Search for the cell housing the specified text and yield its [X, Y] center coordinate. 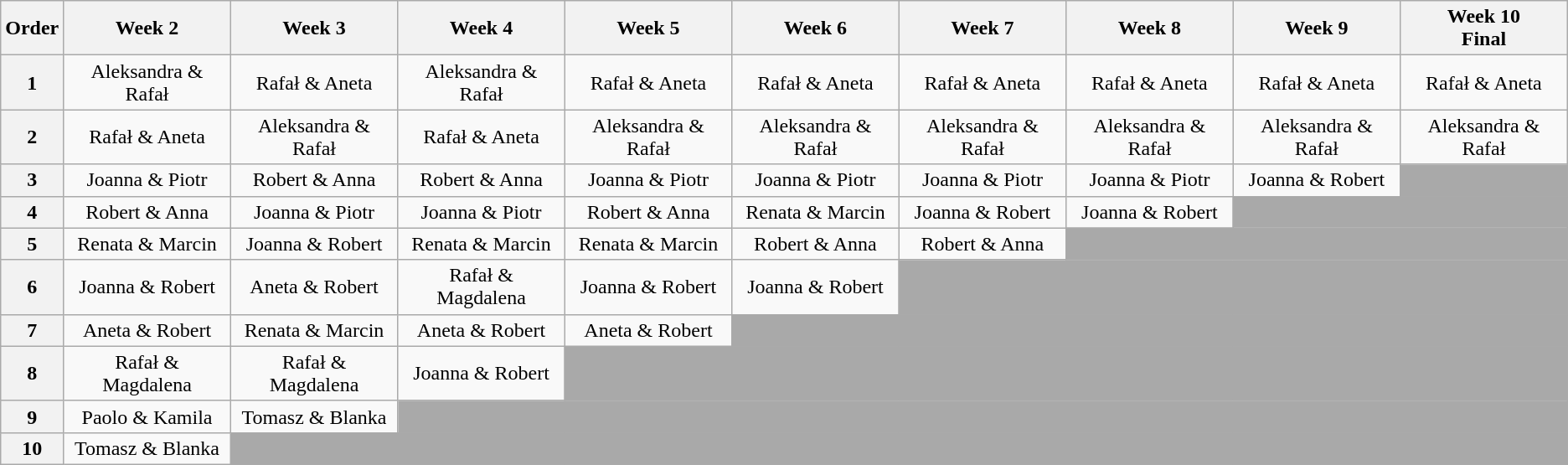
Week 2 [147, 28]
Week 6 [816, 28]
Week 5 [648, 28]
Week 4 [481, 28]
3 [32, 180]
10 [32, 448]
Paolo & Kamila [147, 416]
Week 8 [1149, 28]
8 [32, 374]
Week 9 [1317, 28]
5 [32, 244]
Week 7 [982, 28]
1 [32, 82]
9 [32, 416]
4 [32, 212]
Order [32, 28]
6 [32, 287]
2 [32, 137]
7 [32, 330]
Week 10Final [1484, 28]
Week 3 [313, 28]
